Capture the cell that displays the provided text and extract its (X, Y) central coordinate. 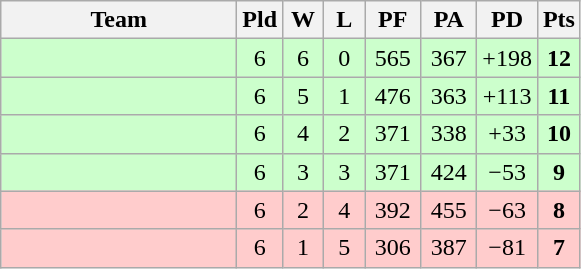
476 (393, 96)
9 (558, 172)
392 (393, 210)
387 (449, 248)
12 (558, 58)
306 (393, 248)
+33 (508, 134)
−53 (508, 172)
338 (449, 134)
−63 (508, 210)
PF (393, 20)
455 (449, 210)
8 (558, 210)
424 (449, 172)
L (344, 20)
PD (508, 20)
Pld (260, 20)
7 (558, 248)
0 (344, 58)
10 (558, 134)
565 (393, 58)
−81 (508, 248)
+113 (508, 96)
W (304, 20)
367 (449, 58)
PA (449, 20)
11 (558, 96)
+198 (508, 58)
363 (449, 96)
Pts (558, 20)
Team (119, 20)
